For the text-containing cell, return its midpoint in [x, y] coordinate format. 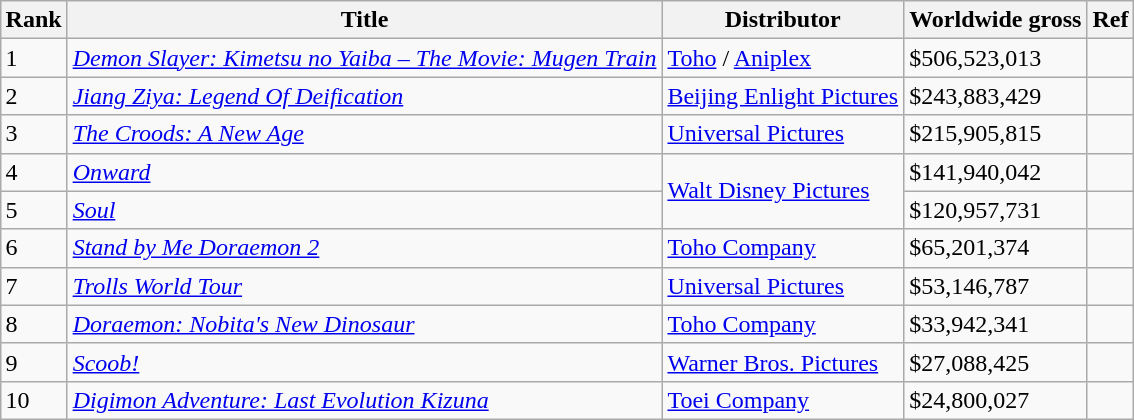
Jiang Ziya: Legend Of Deification [364, 96]
Soul [364, 210]
7 [34, 286]
4 [34, 172]
Demon Slayer: Kimetsu no Yaiba – The Movie: Mugen Train [364, 58]
$33,942,341 [996, 324]
Worldwide gross [996, 20]
Beijing Enlight Pictures [783, 96]
6 [34, 248]
5 [34, 210]
10 [34, 400]
Stand by Me Doraemon 2 [364, 248]
Doraemon: Nobita's New Dinosaur [364, 324]
$215,905,815 [996, 134]
$27,088,425 [996, 362]
Digimon Adventure: Last Evolution Kizuna [364, 400]
$53,146,787 [996, 286]
Warner Bros. Pictures [783, 362]
Scoob! [364, 362]
Ref [1110, 20]
$65,201,374 [996, 248]
Toho / Aniplex [783, 58]
1 [34, 58]
Trolls World Tour [364, 286]
3 [34, 134]
Toei Company [783, 400]
$120,957,731 [996, 210]
$506,523,013 [996, 58]
2 [34, 96]
8 [34, 324]
Title [364, 20]
$243,883,429 [996, 96]
Onward [364, 172]
Walt Disney Pictures [783, 191]
The Croods: A New Age [364, 134]
9 [34, 362]
$141,940,042 [996, 172]
Distributor [783, 20]
Rank [34, 20]
$24,800,027 [996, 400]
